Output the [X, Y] coordinate of the center of the cell containing the given text.  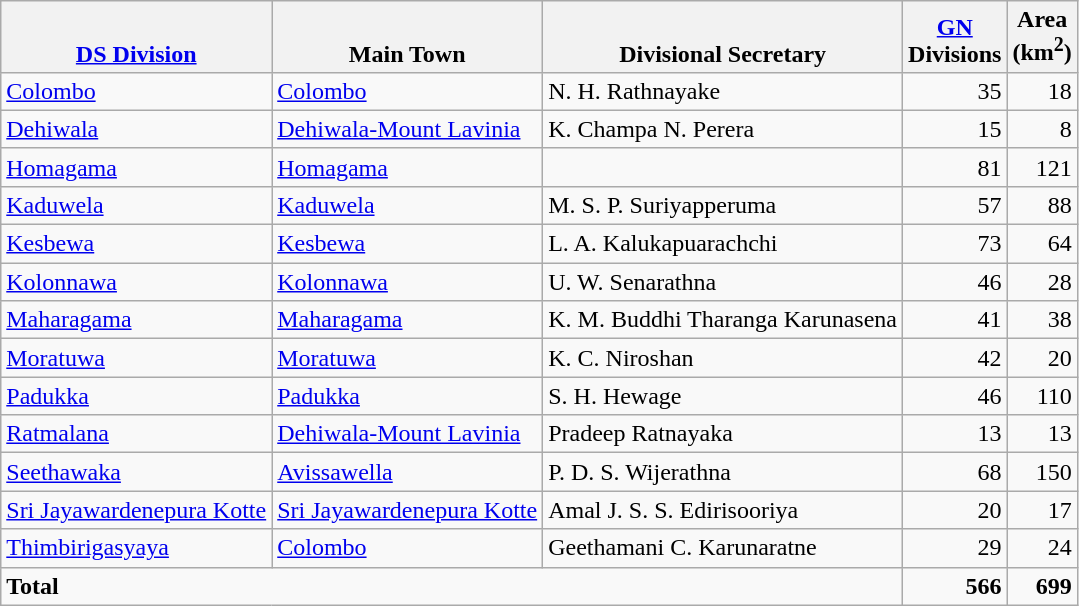
K. Champa N. Perera [723, 129]
Total [452, 586]
18 [1042, 91]
68 [955, 472]
Pradeep Ratnayaka [723, 434]
29 [955, 548]
64 [1042, 244]
73 [955, 244]
15 [955, 129]
41 [955, 320]
24 [1042, 548]
17 [1042, 510]
8 [1042, 129]
150 [1042, 472]
Seethawaka [136, 472]
566 [955, 586]
M. S. P. Suriyapperuma [723, 205]
S. H. Hewage [723, 396]
Avissawella [408, 472]
Amal J. S. S. Edirisooriya [723, 510]
42 [955, 358]
110 [1042, 396]
P. D. S. Wijerathna [723, 472]
Main Town [408, 37]
28 [1042, 282]
K. C. Niroshan [723, 358]
57 [955, 205]
N. H. Rathnayake [723, 91]
Thimbirigasyaya [136, 548]
Ratmalana [136, 434]
699 [1042, 586]
38 [1042, 320]
35 [955, 91]
U. W. Senarathna [723, 282]
Area(km2) [1042, 37]
Geethamani C. Karunaratne [723, 548]
K. M. Buddhi Tharanga Karunasena [723, 320]
Dehiwala [136, 129]
Divisional Secretary [723, 37]
GNDivisions [955, 37]
L. A. Kalukapuarachchi [723, 244]
121 [1042, 167]
88 [1042, 205]
DS Division [136, 37]
81 [955, 167]
